For the text-containing cell, return its midpoint in [x, y] coordinate format. 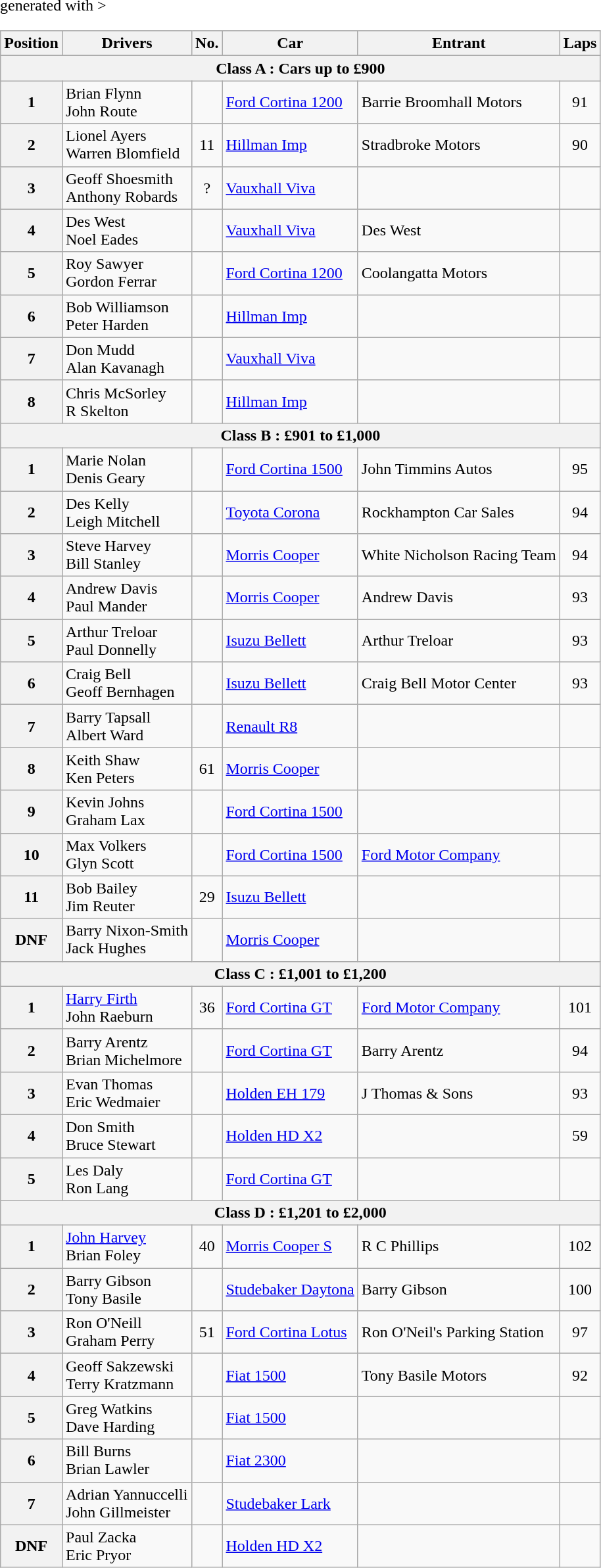
10 [32, 855]
91 [580, 103]
101 [580, 1007]
Geoff Sakzewski Terry Kratzmann [126, 1375]
Les Daly Ron Lang [126, 1178]
John Harvey Brian Foley [126, 1247]
John Timmins Autos [459, 469]
29 [207, 897]
Class C : £1,001 to £1,200 [300, 974]
J Thomas & Sons [459, 1093]
Ron O'Neill Graham Perry [126, 1332]
Greg Watkins Dave Harding [126, 1417]
Andrew Davis Paul Mander [126, 598]
Barry Arentz Brian Michelmore [126, 1051]
Barry Tapsall Albert Ward [126, 726]
Tony Basile Motors [459, 1375]
Car [290, 43]
Ford Cortina Lotus [290, 1332]
Class D : £1,201 to £2,000 [300, 1213]
Ron O'Neil's Parking Station [459, 1332]
59 [580, 1136]
Barry Gibson Tony Basile [126, 1290]
Max Volkers Glyn Scott [126, 855]
Brian Flynn John Route [126, 103]
Bob Bailey Jim Reuter [126, 897]
61 [207, 769]
Evan Thomas Eric Wedmaier [126, 1093]
100 [580, 1290]
Position [32, 43]
Harry Firth John Raeburn [126, 1007]
Marie Nolan Denis Geary [126, 469]
Craig Bell Geoff Bernhagen [126, 684]
Barry Arentz [459, 1051]
Keith Shaw Ken Peters [126, 769]
36 [207, 1007]
White Nicholson Racing Team [459, 555]
Studebaker Daytona [290, 1290]
Stradbroke Motors [459, 145]
95 [580, 469]
Arthur Treloar [459, 640]
R C Phillips [459, 1247]
Morris Cooper S [290, 1247]
Coolangatta Motors [459, 273]
Roy Sawyer Gordon Ferrar [126, 273]
Paul Zacka Eric Pryor [126, 1546]
Entrant [459, 43]
97 [580, 1332]
No. [207, 43]
Drivers [126, 43]
Geoff Shoesmith Anthony Robards [126, 188]
Toyota Corona [290, 511]
Chris McSorley R Skelton [126, 401]
Bob Williamson Peter Harden [126, 316]
Arthur Treloar Paul Donnelly [126, 640]
Class A : Cars up to £900 [300, 68]
Steve Harvey Bill Stanley [126, 555]
Holden EH 179 [290, 1093]
Barry Gibson [459, 1290]
Studebaker Lark [290, 1503]
Andrew Davis [459, 598]
Bill Burns Brian Lawler [126, 1461]
Adrian Yannuccelli John Gillmeister [126, 1503]
Laps [580, 43]
92 [580, 1375]
? [207, 188]
Renault R8 [290, 726]
Barry Nixon-Smith Jack Hughes [126, 940]
Des West [459, 230]
102 [580, 1247]
Don Smith Bruce Stewart [126, 1136]
Des Kelly Leigh Mitchell [126, 511]
Kevin Johns Graham Lax [126, 811]
Don Mudd Alan Kavanagh [126, 359]
Craig Bell Motor Center [459, 684]
Lionel Ayers Warren Blomfield [126, 145]
Rockhampton Car Sales [459, 511]
Class B : £901 to £1,000 [300, 435]
Barrie Broomhall Motors [459, 103]
9 [32, 811]
Des West Noel Eades [126, 230]
Fiat 2300 [290, 1461]
51 [207, 1332]
40 [207, 1247]
90 [580, 145]
